Search for the cell housing the specified text and yield its [X, Y] center coordinate. 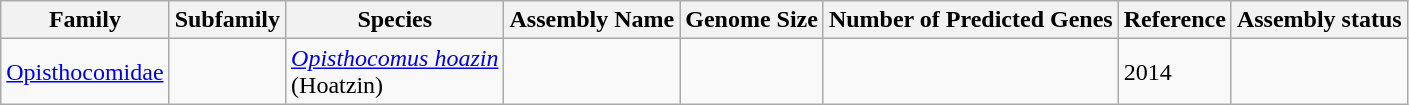
Opisthocomidae [85, 72]
Reference [1174, 20]
Number of Predicted Genes [970, 20]
Assembly Name [592, 20]
Opisthocomus hoazin(Hoatzin) [395, 72]
Genome Size [752, 20]
Assembly status [1319, 20]
Family [85, 20]
Species [395, 20]
2014 [1174, 72]
Subfamily [227, 20]
